Detect which cell encompasses the target text, then output its (x, y) center coordinate. 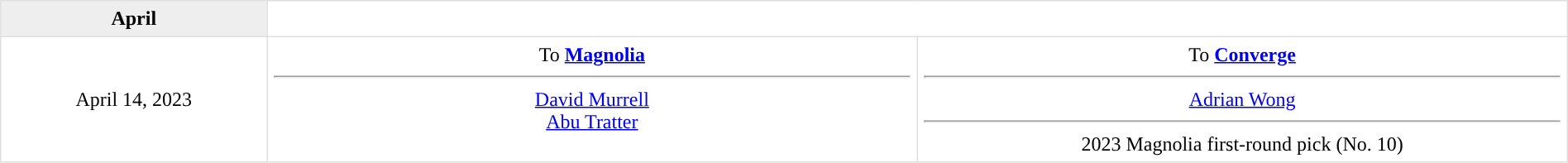
To MagnoliaDavid MurrellAbu Tratter (592, 99)
April 14, 2023 (134, 99)
To ConvergeAdrian Wong2023 Magnolia first-round pick (No. 10) (1242, 99)
April (134, 19)
